Locate the cell with the specified text and output its (x, y) center coordinate. 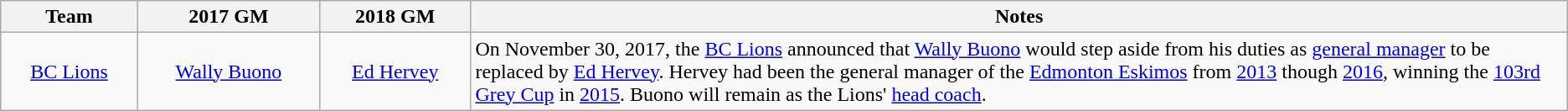
Ed Hervey (395, 71)
BC Lions (70, 71)
2018 GM (395, 17)
2017 GM (228, 17)
Team (70, 17)
Notes (1019, 17)
Wally Buono (228, 71)
